For the text-containing cell, return its midpoint in (x, y) coordinate format. 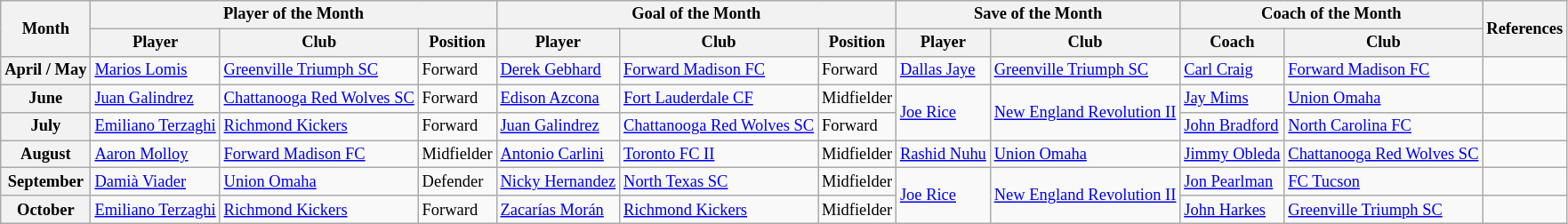
Month (46, 28)
Nicky Hernandez (559, 181)
Edison Azcona (559, 98)
Coach of the Month (1331, 14)
Antonio Carlini (559, 155)
John Bradford (1233, 126)
Coach (1233, 43)
August (46, 155)
North Carolina FC (1384, 126)
Goal of the Month (696, 14)
Damià Viader (155, 181)
Jimmy Obleda (1233, 155)
References (1524, 28)
July (46, 126)
June (46, 98)
Zacarías Morán (559, 210)
Fort Lauderdale CF (719, 98)
Defender (457, 181)
Jon Pearlman (1233, 181)
September (46, 181)
Marios Lomis (155, 71)
Derek Gebhard (559, 71)
North Texas SC (719, 181)
Carl Craig (1233, 71)
April / May (46, 71)
Save of the Month (1037, 14)
John Harkes (1233, 210)
Dallas Jaye (943, 71)
Toronto FC II (719, 155)
Player of the Month (293, 14)
Rashid Nuhu (943, 155)
FC Tucson (1384, 181)
Aaron Molloy (155, 155)
Jay Mims (1233, 98)
October (46, 210)
